Return the [x, y] coordinate for the center point of the cell that contains the specified text.  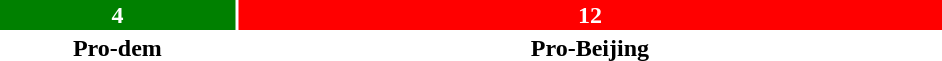
4 [118, 15]
12 [590, 15]
